Locate the cell with the specified text and output its [x, y] center coordinate. 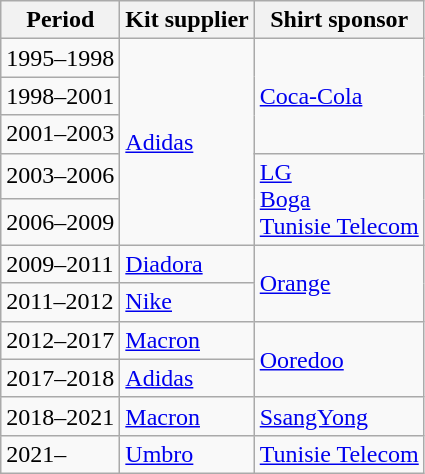
2021– [60, 454]
LG Boga Tunisie Telecom [339, 199]
2003–2006 [60, 176]
2009–2011 [60, 264]
Tunisie Telecom [339, 454]
Ooredoo [339, 359]
2011–2012 [60, 302]
Umbro [187, 454]
2001–2003 [60, 134]
1995–1998 [60, 58]
1998–2001 [60, 96]
Kit supplier [187, 20]
2006–2009 [60, 222]
2012–2017 [60, 340]
Nike [187, 302]
2018–2021 [60, 416]
Coca-Cola [339, 96]
Orange [339, 283]
SsangYong [339, 416]
Shirt sponsor [339, 20]
2017–2018 [60, 378]
Period [60, 20]
Diadora [187, 264]
